Return [x, y] of the center of cell containing provided text 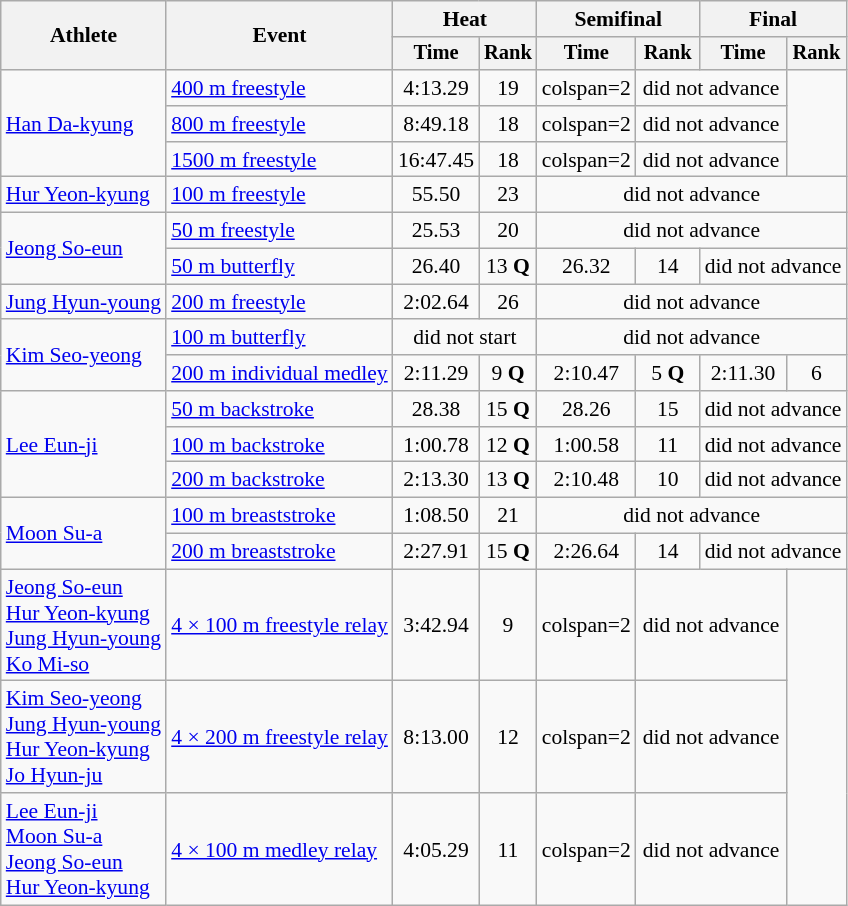
50 m freestyle [280, 231]
did not start [465, 338]
4 × 100 m freestyle relay [280, 625]
1500 m freestyle [280, 160]
200 m individual medley [280, 373]
9 Q [508, 373]
50 m butterfly [280, 267]
8:49.18 [436, 124]
16:47.45 [436, 160]
3:42.94 [436, 625]
12 Q [508, 445]
2:13.30 [436, 480]
200 m backstroke [280, 480]
26.40 [436, 267]
1:00.78 [436, 445]
Hur Yeon-kyung [84, 195]
8:13.00 [436, 737]
50 m backstroke [280, 409]
Event [280, 36]
800 m freestyle [280, 124]
25.53 [436, 231]
Jeong So-eun [84, 248]
1:00.58 [586, 445]
26 [508, 302]
12 [508, 737]
28.26 [586, 409]
Kim Seo-yeongJung Hyun-youngHur Yeon-kyungJo Hyun-ju [84, 737]
Final [774, 19]
19 [508, 88]
4:05.29 [436, 849]
26.32 [586, 267]
2:10.47 [586, 373]
6 [816, 373]
Heat [465, 19]
100 m breaststroke [280, 516]
2:11.30 [744, 373]
28.38 [436, 409]
100 m freestyle [280, 195]
100 m butterfly [280, 338]
100 m backstroke [280, 445]
Lee Eun-ji [84, 444]
2:02.64 [436, 302]
4 × 200 m freestyle relay [280, 737]
200 m breaststroke [280, 552]
2:11.29 [436, 373]
Lee Eun-jiMoon Su-aJeong So-eunHur Yeon-kyung [84, 849]
5 Q [668, 373]
20 [508, 231]
4:13.29 [436, 88]
1:08.50 [436, 516]
15 [668, 409]
400 m freestyle [280, 88]
4 × 100 m medley relay [280, 849]
Moon Su-a [84, 534]
2:27.91 [436, 552]
Han Da-kyung [84, 124]
21 [508, 516]
9 [508, 625]
55.50 [436, 195]
200 m freestyle [280, 302]
Jung Hyun-young [84, 302]
Semifinal [618, 19]
10 [668, 480]
Jeong So-eunHur Yeon-kyung Jung Hyun-young Ko Mi-so [84, 625]
Kim Seo-yeong [84, 356]
2:10.48 [586, 480]
23 [508, 195]
Athlete [84, 36]
2:26.64 [586, 552]
